Return the (X, Y) coordinate for the center point of the cell that contains the specified text.  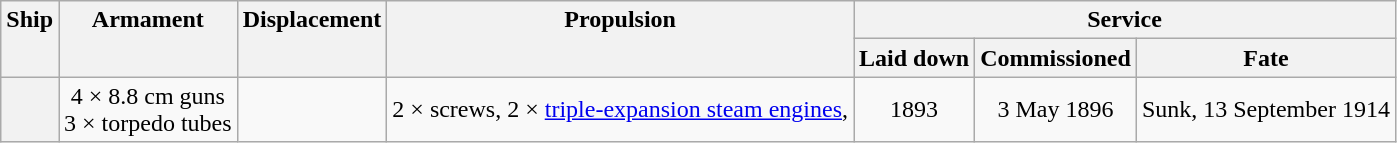
Service (1125, 20)
2 × screws, 2 × triple-expansion steam engines, (620, 110)
Displacement (312, 39)
Commissioned (1056, 58)
Propulsion (620, 39)
Ship (30, 39)
Sunk, 13 September 1914 (1266, 110)
3 May 1896 (1056, 110)
Fate (1266, 58)
1893 (914, 110)
Armament (148, 39)
4 × 8.8 cm guns3 × torpedo tubes (148, 110)
Laid down (914, 58)
